Provide the (x, y) coordinate of the cell's center where the given text is located.  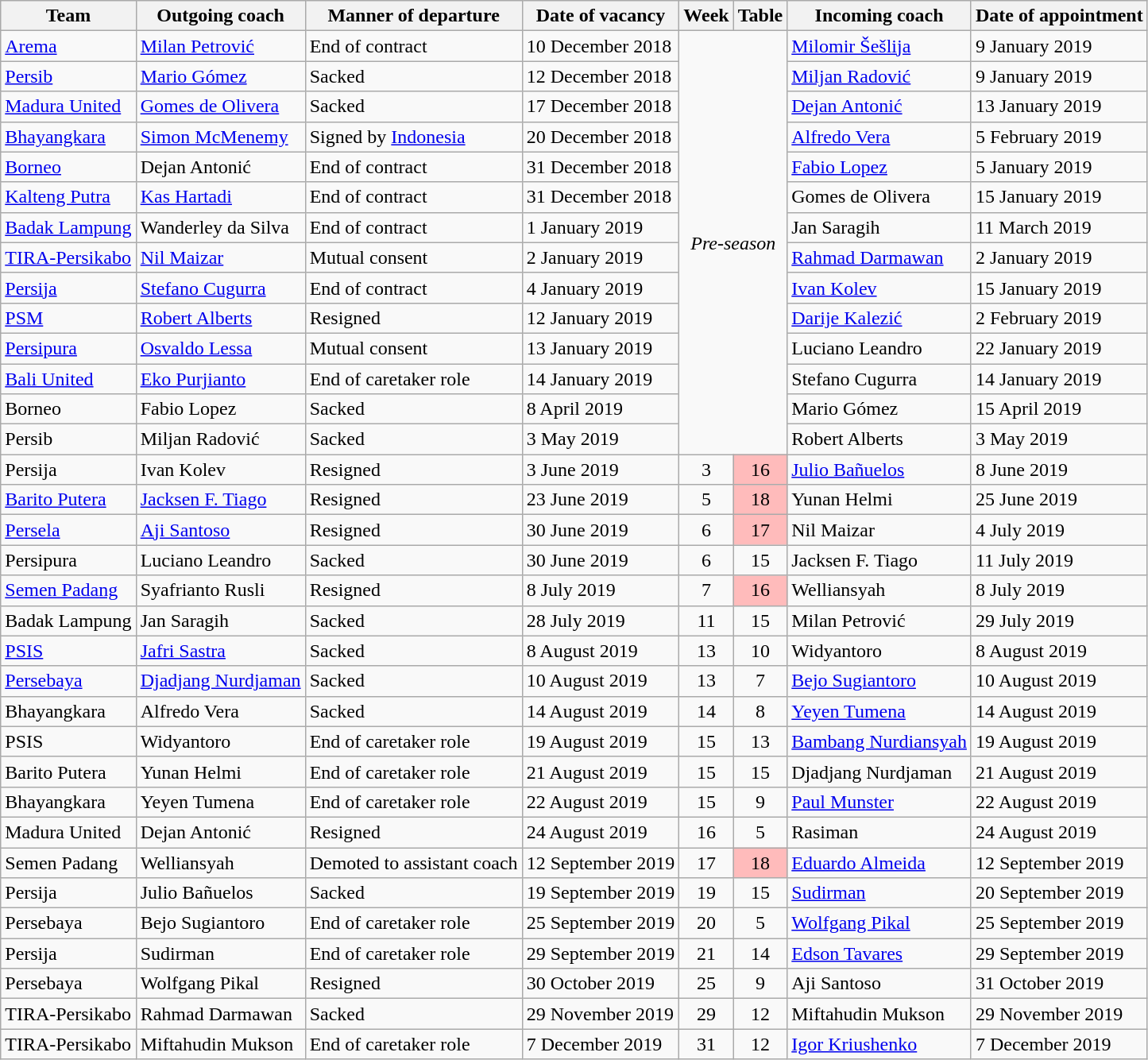
Persela (68, 530)
Osvaldo Lessa (221, 348)
Edson Tavares (879, 954)
20 (706, 923)
8 June 2019 (1059, 470)
28 July 2019 (601, 621)
Bali United (68, 379)
Syafrianto Rusli (221, 590)
Pre-season (733, 243)
Demoted to assistant coach (413, 862)
17 December 2018 (601, 106)
25 June 2019 (1059, 500)
Eduardo Almeida (879, 862)
Darije Kalezić (879, 318)
20 December 2018 (601, 137)
29 July 2019 (1059, 621)
12 January 2019 (601, 318)
4 July 2019 (1059, 530)
11 March 2019 (1059, 227)
Kalteng Putra (68, 197)
21 (706, 954)
31 (706, 1044)
Manner of departure (413, 16)
Outgoing coach (221, 16)
Table (760, 16)
Rasiman (879, 832)
10 December 2018 (601, 46)
Date of appointment (1059, 16)
22 January 2019 (1059, 348)
Bambang Nurdiansyah (879, 741)
Igor Kriushenko (879, 1044)
8 April 2019 (601, 409)
15 April 2019 (1059, 409)
3 (706, 470)
2 February 2019 (1059, 318)
25 (706, 984)
Incoming coach (879, 16)
Eko Purjianto (221, 379)
Jafri Sastra (221, 651)
31 October 2019 (1059, 984)
5 February 2019 (1059, 137)
23 June 2019 (601, 500)
20 September 2019 (1059, 893)
Arema (68, 46)
19 (706, 893)
Milomir Šešlija (879, 46)
10 (760, 651)
PSM (68, 318)
12 December 2018 (601, 76)
Kas Hartadi (221, 197)
11 July 2019 (1059, 560)
19 September 2019 (601, 893)
1 January 2019 (601, 227)
Week (706, 16)
4 January 2019 (601, 288)
Signed by Indonesia (413, 137)
29 (706, 1014)
30 October 2019 (601, 984)
Date of vacancy (601, 16)
Team (68, 16)
5 January 2019 (1059, 167)
Wanderley da Silva (221, 227)
11 (706, 621)
Simon McMenemy (221, 137)
Paul Munster (879, 802)
8 (760, 711)
3 June 2019 (601, 470)
